Return [X, Y] of the center of cell containing provided text 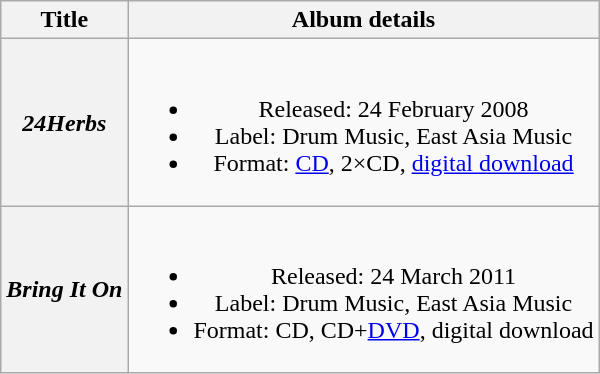
Released: 24 February 2008Label: Drum Music, East Asia MusicFormat: CD, 2×CD, digital download [364, 122]
24Herbs [64, 122]
Bring It On [64, 290]
Album details [364, 20]
Released: 24 March 2011Label: Drum Music, East Asia MusicFormat: CD, CD+DVD, digital download [364, 290]
Title [64, 20]
